Provide the (X, Y) coordinate of the cell's center where the given text is located.  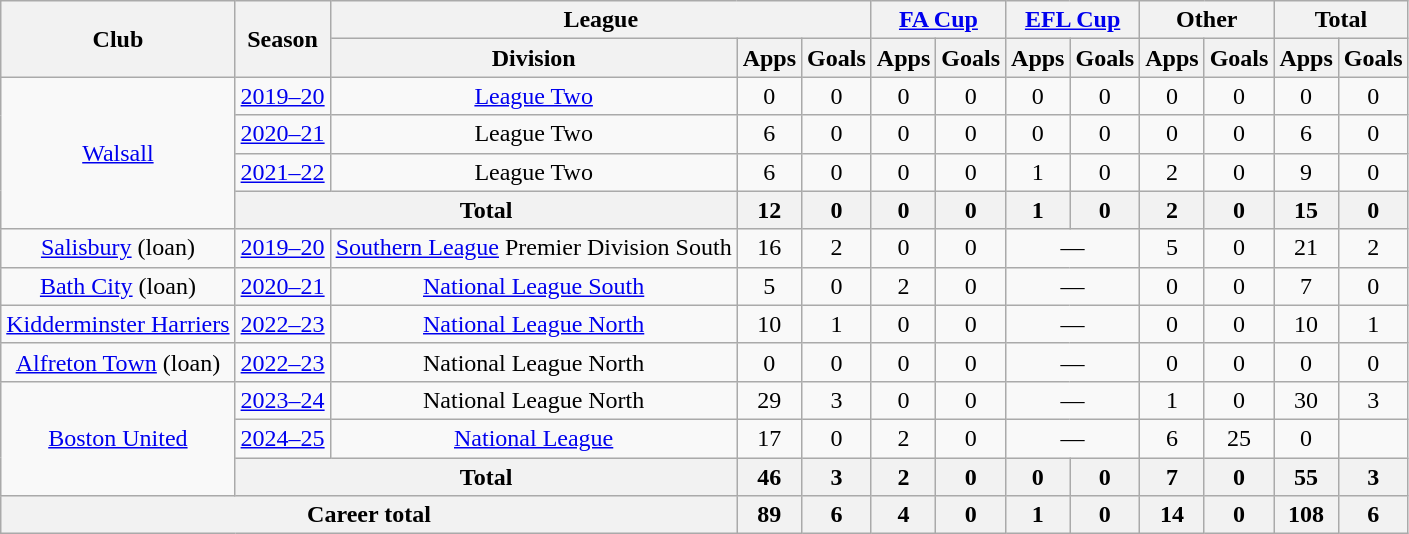
14 (1172, 515)
25 (1239, 438)
National League South (534, 286)
12 (769, 210)
2024–25 (282, 438)
Career total (369, 515)
Other (1207, 20)
2021–22 (282, 172)
FA Cup (938, 20)
Kidderminster Harriers (118, 324)
108 (1306, 515)
55 (1306, 477)
Salisbury (loan) (118, 248)
4 (903, 515)
League (600, 20)
Season (282, 39)
Alfreton Town (loan) (118, 362)
Walsall (118, 153)
15 (1306, 210)
EFL Cup (1073, 20)
17 (769, 438)
16 (769, 248)
2023–24 (282, 400)
Bath City (loan) (118, 286)
21 (1306, 248)
30 (1306, 400)
Boston United (118, 438)
89 (769, 515)
46 (769, 477)
Division (534, 58)
Club (118, 39)
9 (1306, 172)
National League (534, 438)
29 (769, 400)
Southern League Premier Division South (534, 248)
